For the text-containing cell, return its midpoint in (x, y) coordinate format. 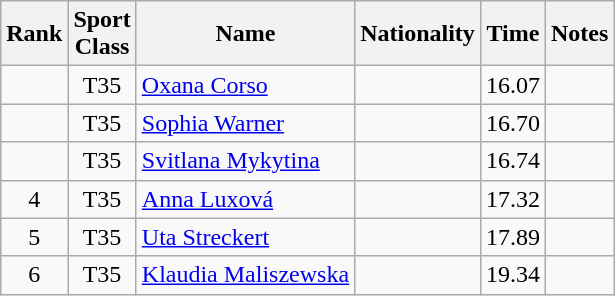
16.74 (512, 161)
16.70 (512, 123)
Uta Streckert (245, 237)
Name (245, 34)
17.89 (512, 237)
6 (34, 275)
SportClass (102, 34)
4 (34, 199)
Anna Luxová (245, 199)
17.32 (512, 199)
16.07 (512, 85)
19.34 (512, 275)
Time (512, 34)
Oxana Corso (245, 85)
Notes (579, 34)
Klaudia Maliszewska (245, 275)
Sophia Warner (245, 123)
5 (34, 237)
Rank (34, 34)
Nationality (418, 34)
Svitlana Mykytina (245, 161)
